Pinpoint the cell where the given text exists, returning its [x, y] midpoint coordinate. 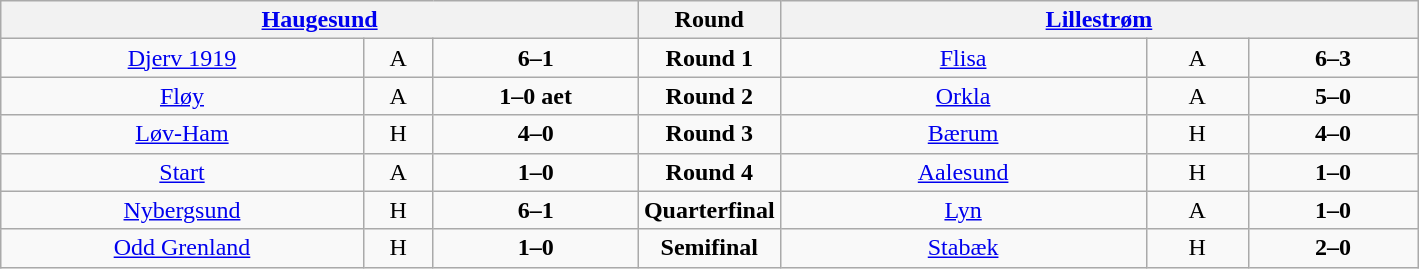
Orkla [963, 96]
Semifinal [709, 248]
Round 3 [709, 134]
2–0 [1332, 248]
Round 2 [709, 96]
Round 1 [709, 58]
1–0 aet [536, 96]
6–3 [1332, 58]
Bærum [963, 134]
Round [709, 20]
Djerv 1919 [182, 58]
Haugesund [320, 20]
Odd Grenland [182, 248]
Stabæk [963, 248]
Quarterfinal [709, 210]
Lyn [963, 210]
5–0 [1332, 96]
Løv-Ham [182, 134]
Lillestrøm [1099, 20]
Aalesund [963, 172]
Flisa [963, 58]
Fløy [182, 96]
Start [182, 172]
Round 4 [709, 172]
Nybergsund [182, 210]
